Capture the cell that displays the provided text and extract its [X, Y] central coordinate. 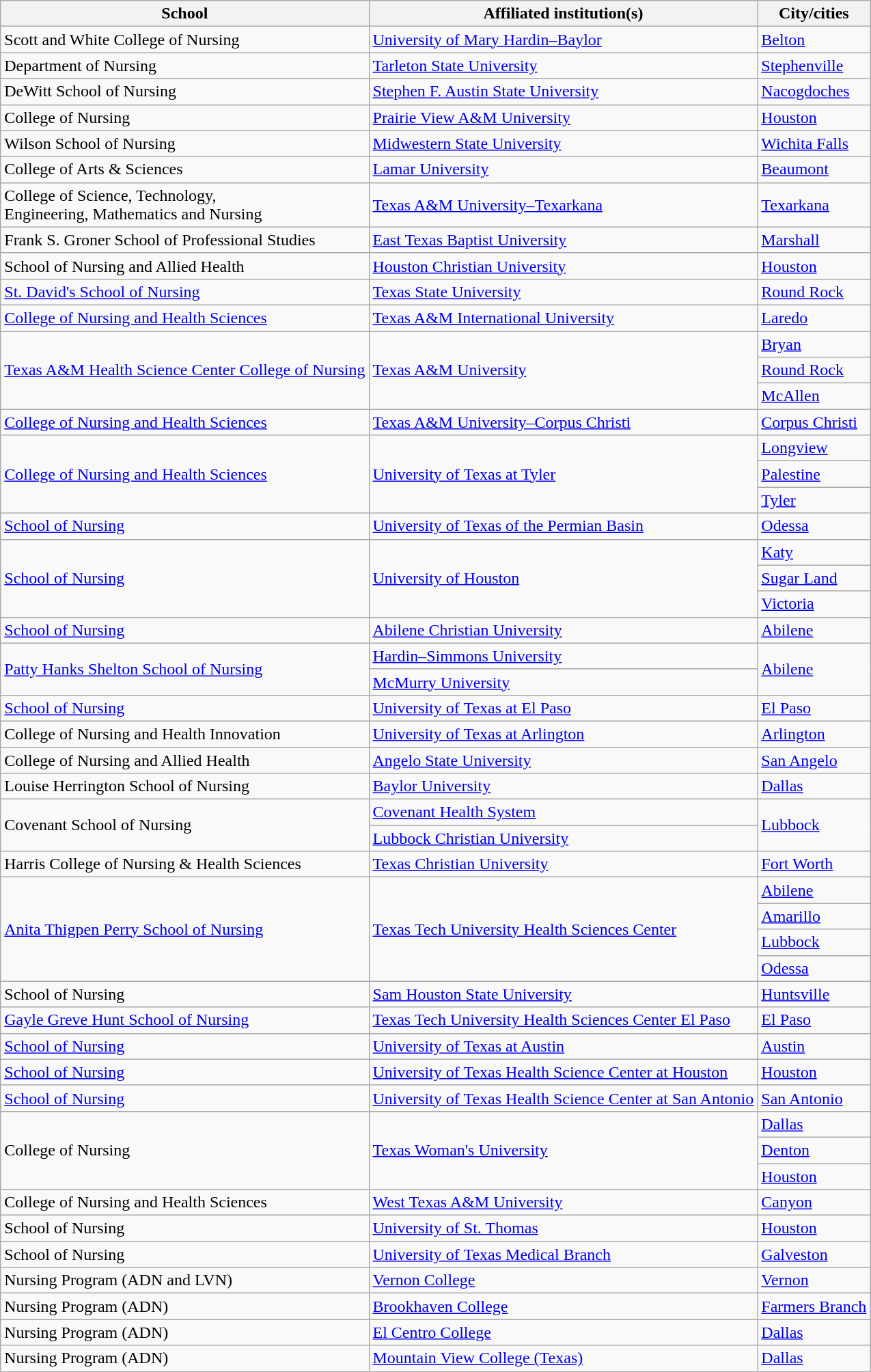
Covenant Health System [563, 812]
Mountain View College (Texas) [563, 1358]
Midwestern State University [563, 143]
University of Texas of the Permian Basin [563, 526]
Longview [814, 448]
Stephen F. Austin State University [563, 92]
El Centro College [563, 1332]
Lubbock Christian University [563, 838]
Louise Herrington School of Nursing [184, 786]
Angelo State University [563, 760]
Vernon College [563, 1280]
University of Texas Health Science Center at San Antonio [563, 1098]
Vernon [814, 1280]
Stephenville [814, 66]
Lamar University [563, 169]
Wilson School of Nursing [184, 143]
West Texas A&M University [563, 1203]
Farmers Branch [814, 1306]
Austin [814, 1046]
East Texas Baptist University [563, 240]
Belton [814, 40]
Texas Tech University Health Sciences Center [563, 929]
Bryan [814, 344]
Arlington [814, 734]
Canyon [814, 1203]
Texas Christian University [563, 864]
Marshall [814, 240]
Nacogdoches [814, 92]
Katy [814, 552]
Department of Nursing [184, 66]
Texas A&M Health Science Center College of Nursing [184, 370]
University of Texas at El Paso [563, 708]
Tyler [814, 500]
Sugar Land [814, 578]
San Antonio [814, 1098]
College of Nursing and Allied Health [184, 760]
Beaumont [814, 169]
Denton [814, 1150]
Brookhaven College [563, 1306]
University of Texas at Arlington [563, 734]
School [184, 14]
University of Mary Hardin–Baylor [563, 40]
DeWitt School of Nursing [184, 92]
Affiliated institution(s) [563, 14]
University of Texas at Austin [563, 1046]
Corpus Christi [814, 422]
Texas State University [563, 292]
Palestine [814, 474]
University of Texas Medical Branch [563, 1254]
Texas A&M University [563, 370]
Prairie View A&M University [563, 118]
City/cities [814, 14]
Tarleton State University [563, 66]
Texas A&M International University [563, 318]
College of Nursing and Health Innovation [184, 734]
Galveston [814, 1254]
Patty Hanks Shelton School of Nursing [184, 669]
University of Texas at Tyler [563, 474]
Anita Thigpen Perry School of Nursing [184, 929]
University of Houston [563, 578]
Texas A&M University–Corpus Christi [563, 422]
Texarkana [814, 205]
Victoria [814, 604]
Wichita Falls [814, 143]
Houston Christian University [563, 266]
Texas Woman's University [563, 1150]
Nursing Program (ADN and LVN) [184, 1280]
University of Texas Health Science Center at Houston [563, 1072]
Covenant School of Nursing [184, 825]
San Angelo [814, 760]
Baylor University [563, 786]
Frank S. Groner School of Professional Studies [184, 240]
College of Science, Technology,Engineering, Mathematics and Nursing [184, 205]
College of Arts & Sciences [184, 169]
School of Nursing and Allied Health [184, 266]
Harris College of Nursing & Health Sciences [184, 864]
McMurry University [563, 682]
Hardin–Simmons University [563, 656]
Huntsville [814, 994]
Laredo [814, 318]
Sam Houston State University [563, 994]
Amarillo [814, 916]
Texas A&M University–Texarkana [563, 205]
Texas Tech University Health Sciences Center El Paso [563, 1020]
McAllen [814, 396]
Scott and White College of Nursing [184, 40]
Gayle Greve Hunt School of Nursing [184, 1020]
St. David's School of Nursing [184, 292]
University of St. Thomas [563, 1229]
Fort Worth [814, 864]
Abilene Christian University [563, 630]
